Pinpoint the cell where the given text exists, returning its [x, y] midpoint coordinate. 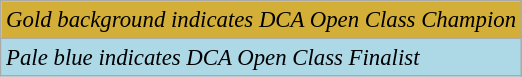
Pale blue indicates DCA Open Class Finalist [262, 58]
Gold background indicates DCA Open Class Champion [262, 20]
